Return the [x, y] coordinate for the center point of the cell that contains the specified text.  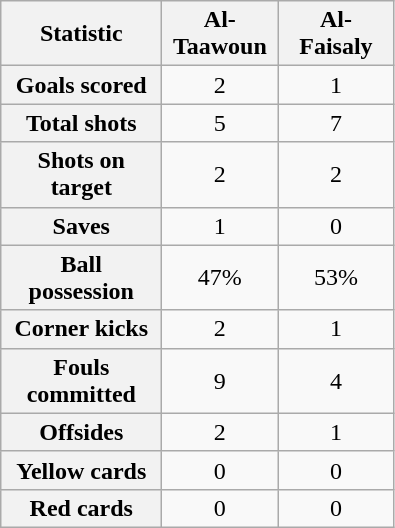
Al-Taawoun [220, 34]
7 [336, 123]
Yellow cards [82, 470]
Goals scored [82, 85]
9 [220, 380]
Red cards [82, 508]
Statistic [82, 34]
53% [336, 278]
Fouls committed [82, 380]
Ball possession [82, 278]
5 [220, 123]
47% [220, 278]
Corner kicks [82, 329]
Shots on target [82, 174]
Offsides [82, 432]
4 [336, 380]
Total shots [82, 123]
Saves [82, 226]
Al-Faisaly [336, 34]
